Determine the [x, y] coordinate at the center of the cell enclosing the given text.  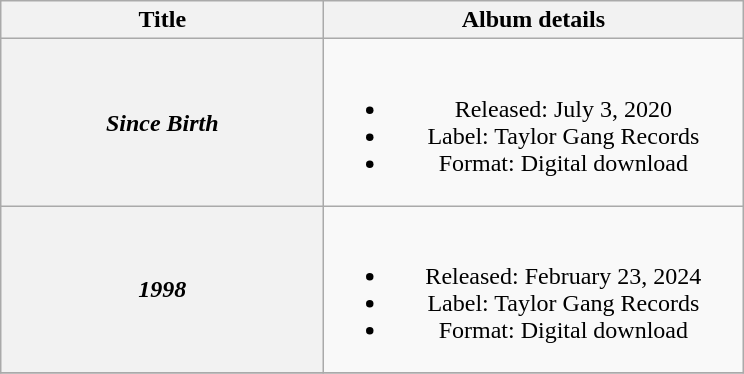
Since Birth [162, 122]
1998 [162, 290]
Released: July 3, 2020Label: Taylor Gang RecordsFormat: Digital download [534, 122]
Title [162, 20]
Released: February 23, 2024Label: Taylor Gang RecordsFormat: Digital download [534, 290]
Album details [534, 20]
